Scan for the cell matching the given text and deliver its (x, y) coordinate at center. 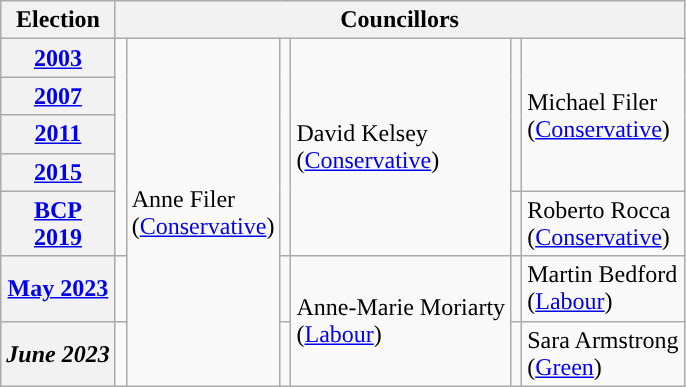
2011 (58, 134)
Councillors (400, 20)
Sara Armstrong(Green) (603, 354)
Anne Filer(Conservative) (203, 212)
Michael Filer(Conservative) (603, 115)
David Kelsey(Conservative) (401, 148)
May 2023 (58, 288)
2015 (58, 172)
Election (58, 20)
2003 (58, 58)
2007 (58, 96)
Anne-Marie Moriarty(Labour) (401, 321)
Roberto Rocca(Conservative) (603, 224)
Martin Bedford(Labour) (603, 288)
June 2023 (58, 354)
BCP2019 (58, 224)
